Capture the cell that displays the provided text and extract its [x, y] central coordinate. 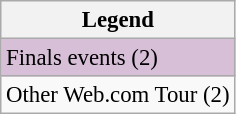
Other Web.com Tour (2) [118, 95]
Legend [118, 20]
Finals events (2) [118, 58]
